Pinpoint the cell where the given text exists, returning its (X, Y) midpoint coordinate. 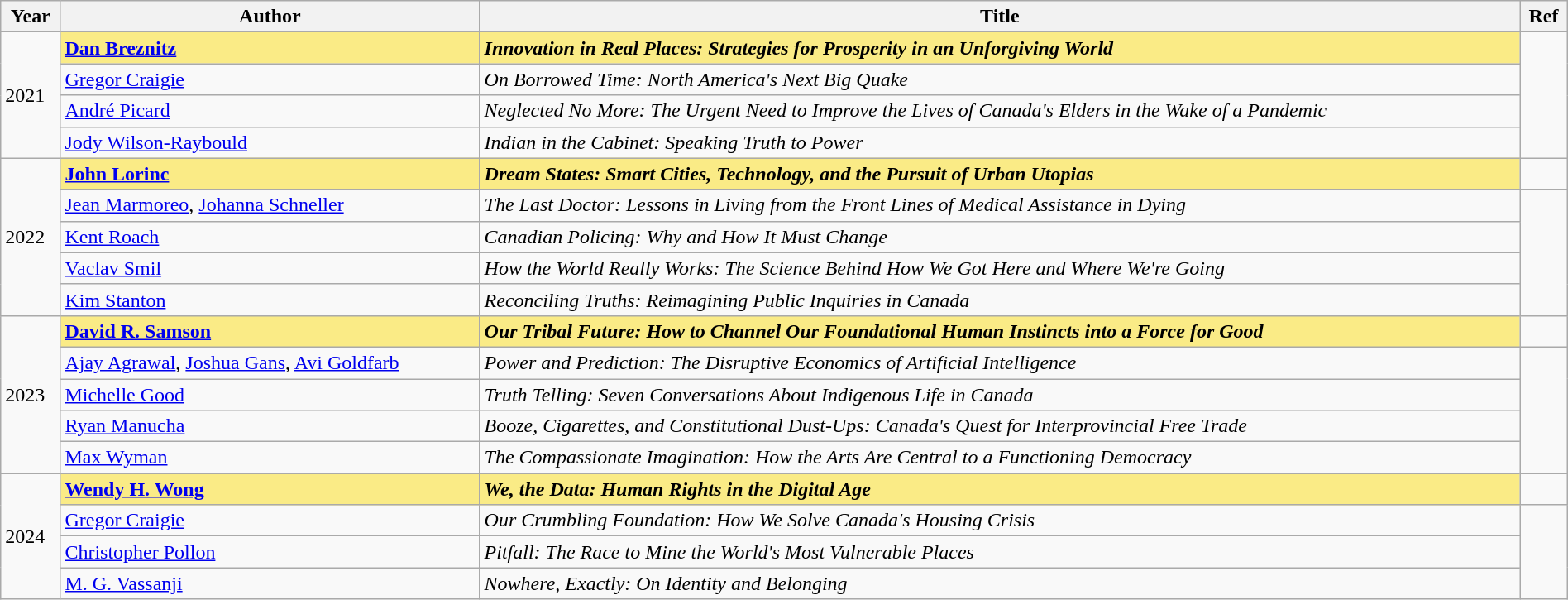
Kim Stanton (270, 300)
On Borrowed Time: North America's Next Big Quake (1000, 79)
2022 (31, 237)
Power and Prediction: The Disruptive Economics of Artificial Intelligence (1000, 362)
Booze, Cigarettes, and Constitutional Dust-Ups: Canada's Quest for Interprovincial Free Trade (1000, 426)
Truth Telling: Seven Conversations About Indigenous Life in Canada (1000, 395)
Jean Marmoreo, Johanna Schneller (270, 205)
2023 (31, 394)
Neglected No More: The Urgent Need to Improve the Lives of Canada's Elders in the Wake of a Pandemic (1000, 111)
Year (31, 17)
Vaclav Smil (270, 268)
Our Crumbling Foundation: How We Solve Canada's Housing Crisis (1000, 521)
Ryan Manucha (270, 426)
Ajay Agrawal, Joshua Gans, Avi Goldfarb (270, 362)
The Last Doctor: Lessons in Living from the Front Lines of Medical Assistance in Dying (1000, 205)
The Compassionate Imagination: How the Arts Are Central to a Functioning Democracy (1000, 458)
Dan Breznitz (270, 48)
2021 (31, 95)
How the World Really Works: The Science Behind How We Got Here and Where We're Going (1000, 268)
Pitfall: The Race to Mine the World's Most Vulnerable Places (1000, 552)
We, the Data: Human Rights in the Digital Age (1000, 489)
Reconciling Truths: Reimagining Public Inquiries in Canada (1000, 300)
Christopher Pollon (270, 552)
David R. Samson (270, 331)
Max Wyman (270, 458)
Indian in the Cabinet: Speaking Truth to Power (1000, 142)
Nowhere, Exactly: On Identity and Belonging (1000, 583)
Ref (1543, 17)
M. G. Vassanji (270, 583)
Dream States: Smart Cities, Technology, and the Pursuit of Urban Utopias (1000, 174)
Title (1000, 17)
Wendy H. Wong (270, 489)
Innovation in Real Places: Strategies for Prosperity in an Unforgiving World (1000, 48)
Canadian Policing: Why and How It Must Change (1000, 237)
John Lorinc (270, 174)
Kent Roach (270, 237)
André Picard (270, 111)
Jody Wilson-Raybould (270, 142)
Our Tribal Future: How to Channel Our Foundational Human Instincts into a Force for Good (1000, 331)
Michelle Good (270, 395)
2024 (31, 536)
Author (270, 17)
